Output the [x, y] coordinate of the center of the cell containing the given text.  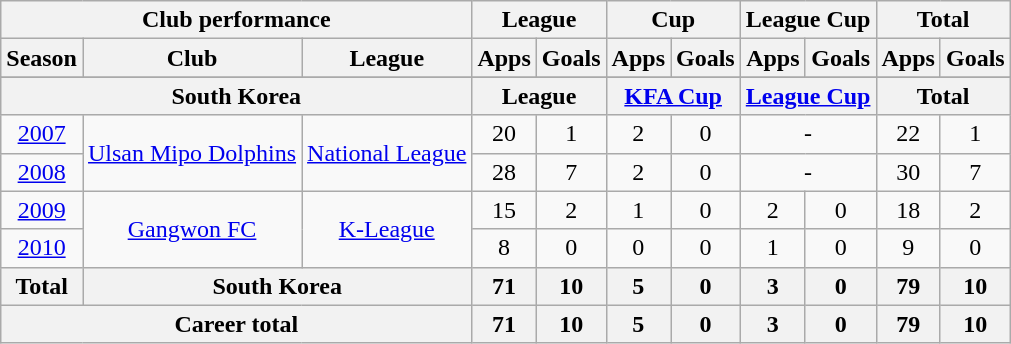
2009 [42, 210]
K-League [387, 229]
Gangwon FC [192, 229]
20 [504, 134]
Ulsan Mipo Dolphins [192, 153]
National League [387, 153]
Career total [236, 324]
KFA Cup [673, 96]
Season [42, 58]
22 [908, 134]
18 [908, 210]
15 [504, 210]
Club performance [236, 20]
9 [908, 248]
8 [504, 248]
Cup [673, 20]
2008 [42, 172]
Club [192, 58]
2010 [42, 248]
2007 [42, 134]
30 [908, 172]
28 [504, 172]
